Find where the given text appears and provide that cell's center as [x, y] coordinate. 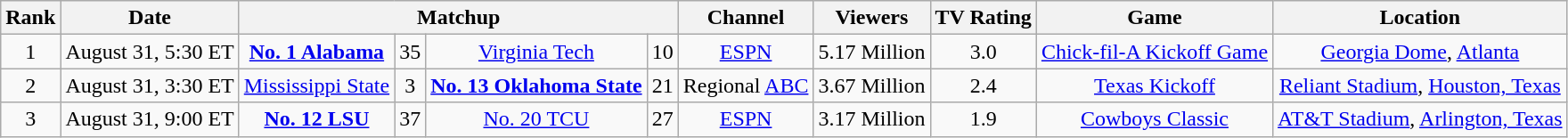
27 [663, 119]
Regional ABC [746, 85]
Virginia Tech [536, 52]
August 31, 5:30 ET [150, 52]
Matchup [458, 18]
Texas Kickoff [1155, 85]
August 31, 3:30 ET [150, 85]
10 [663, 52]
1.9 [984, 119]
TV Rating [984, 18]
No. 1 Alabama [316, 52]
Viewers [871, 18]
AT&T Stadium, Arlington, Texas [1420, 119]
Rank [30, 18]
1 [30, 52]
Game [1155, 18]
Channel [746, 18]
Mississippi State [316, 85]
35 [410, 52]
Georgia Dome, Atlanta [1420, 52]
August 31, 9:00 ET [150, 119]
Location [1420, 18]
21 [663, 85]
3.0 [984, 52]
Date [150, 18]
37 [410, 119]
No. 20 TCU [536, 119]
Cowboys Classic [1155, 119]
2.4 [984, 85]
3.67 Million [871, 85]
Reliant Stadium, Houston, Texas [1420, 85]
3.17 Million [871, 119]
No. 12 LSU [316, 119]
No. 13 Oklahoma State [536, 85]
2 [30, 85]
5.17 Million [871, 52]
Chick-fil-A Kickoff Game [1155, 52]
